Capture the cell that displays the provided text and extract its [X, Y] central coordinate. 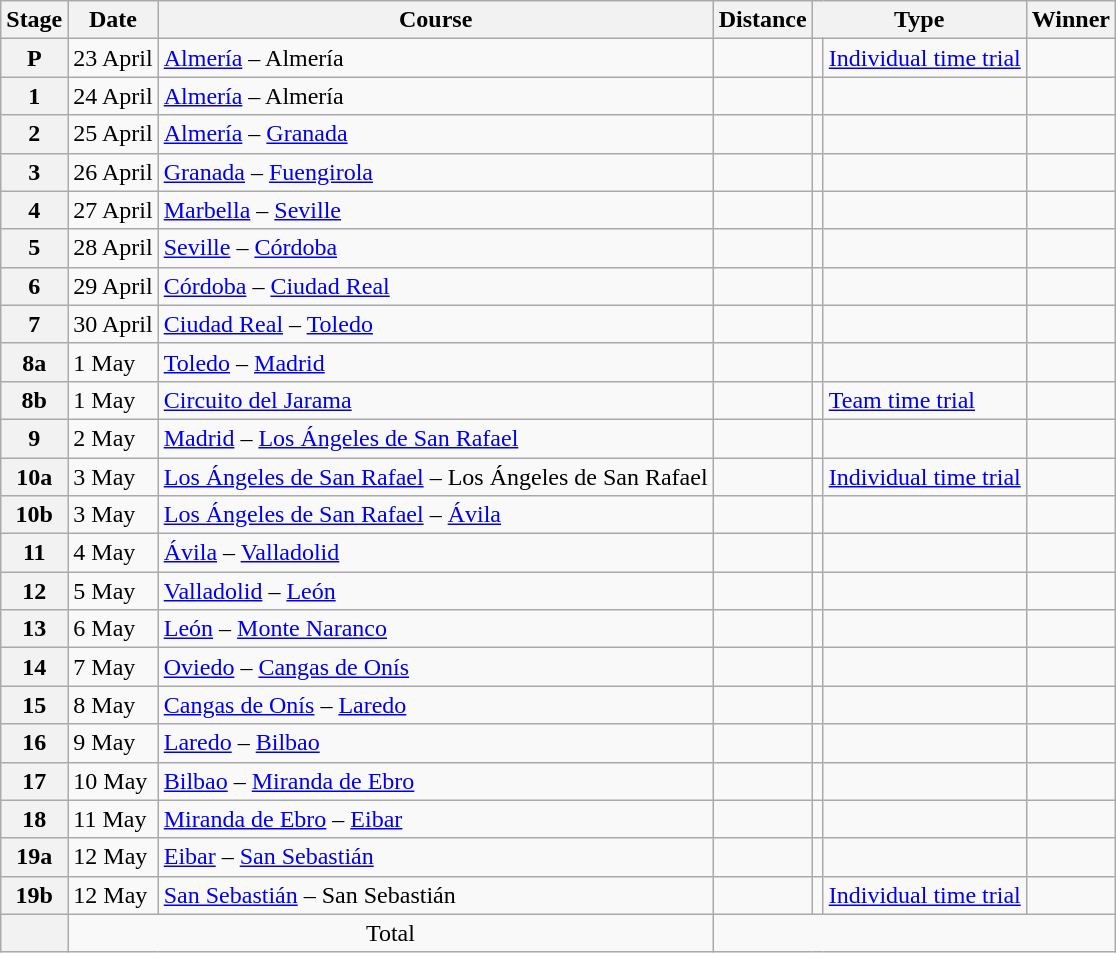
Los Ángeles de San Rafael – Los Ángeles de San Rafael [436, 477]
4 May [113, 553]
7 May [113, 667]
14 [34, 667]
Laredo – Bilbao [436, 743]
2 May [113, 438]
17 [34, 781]
5 May [113, 591]
Total [390, 933]
8 May [113, 705]
P [34, 58]
6 May [113, 629]
Bilbao – Miranda de Ebro [436, 781]
15 [34, 705]
10a [34, 477]
29 April [113, 286]
28 April [113, 248]
11 [34, 553]
10b [34, 515]
Ávila – Valladolid [436, 553]
Team time trial [924, 400]
Stage [34, 20]
30 April [113, 324]
Cangas de Onís – Laredo [436, 705]
Circuito del Jarama [436, 400]
26 April [113, 172]
9 [34, 438]
8b [34, 400]
9 May [113, 743]
Date [113, 20]
24 April [113, 96]
13 [34, 629]
Seville – Córdoba [436, 248]
Madrid – Los Ángeles de San Rafael [436, 438]
1 [34, 96]
Córdoba – Ciudad Real [436, 286]
11 May [113, 819]
Eibar – San Sebastián [436, 857]
7 [34, 324]
Valladolid – León [436, 591]
27 April [113, 210]
18 [34, 819]
Course [436, 20]
Oviedo – Cangas de Onís [436, 667]
8a [34, 362]
16 [34, 743]
Distance [762, 20]
San Sebastián – San Sebastián [436, 895]
León – Monte Naranco [436, 629]
10 May [113, 781]
12 [34, 591]
Almería – Granada [436, 134]
Marbella – Seville [436, 210]
19b [34, 895]
Miranda de Ebro – Eibar [436, 819]
3 [34, 172]
25 April [113, 134]
Type [919, 20]
19a [34, 857]
Granada – Fuengirola [436, 172]
Ciudad Real – Toledo [436, 324]
6 [34, 286]
2 [34, 134]
Winner [1070, 20]
Toledo – Madrid [436, 362]
23 April [113, 58]
Los Ángeles de San Rafael – Ávila [436, 515]
5 [34, 248]
4 [34, 210]
